From the cell containing the given text, extract its center point as (X, Y) coordinate. 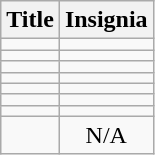
Insignia (106, 20)
N/A (106, 135)
Title (30, 20)
